Capture the cell that displays the provided text and extract its (x, y) central coordinate. 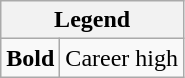
Legend (92, 20)
Bold (30, 58)
Career high (122, 58)
